Identify which cell holds the provided text, then report its (x, y) central coordinate. 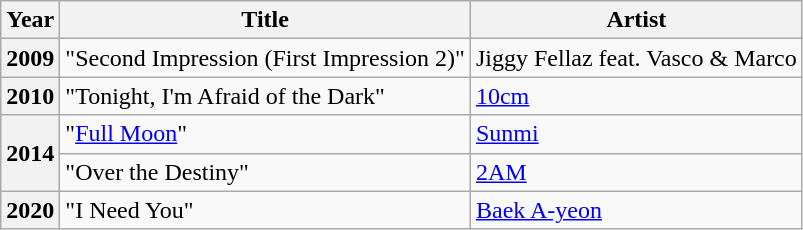
Sunmi (636, 134)
2020 (30, 210)
Year (30, 20)
2AM (636, 172)
"Tonight, I'm Afraid of the Dark" (266, 96)
2009 (30, 58)
Baek A-yeon (636, 210)
"I Need You" (266, 210)
Title (266, 20)
2014 (30, 153)
2010 (30, 96)
"Second Impression (First Impression 2)" (266, 58)
Jiggy Fellaz feat. Vasco & Marco (636, 58)
"Full Moon" (266, 134)
10cm (636, 96)
"Over the Destiny" (266, 172)
Artist (636, 20)
